Determine the (X, Y) coordinate at the center of the cell enclosing the given text.  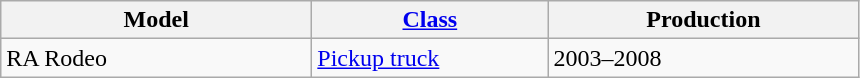
Pickup truck (430, 58)
Production (704, 20)
Class (430, 20)
Model (156, 20)
RA Rodeo (156, 58)
2003–2008 (704, 58)
